Provide the (x, y) coordinate of the cell's center where the given text is located.  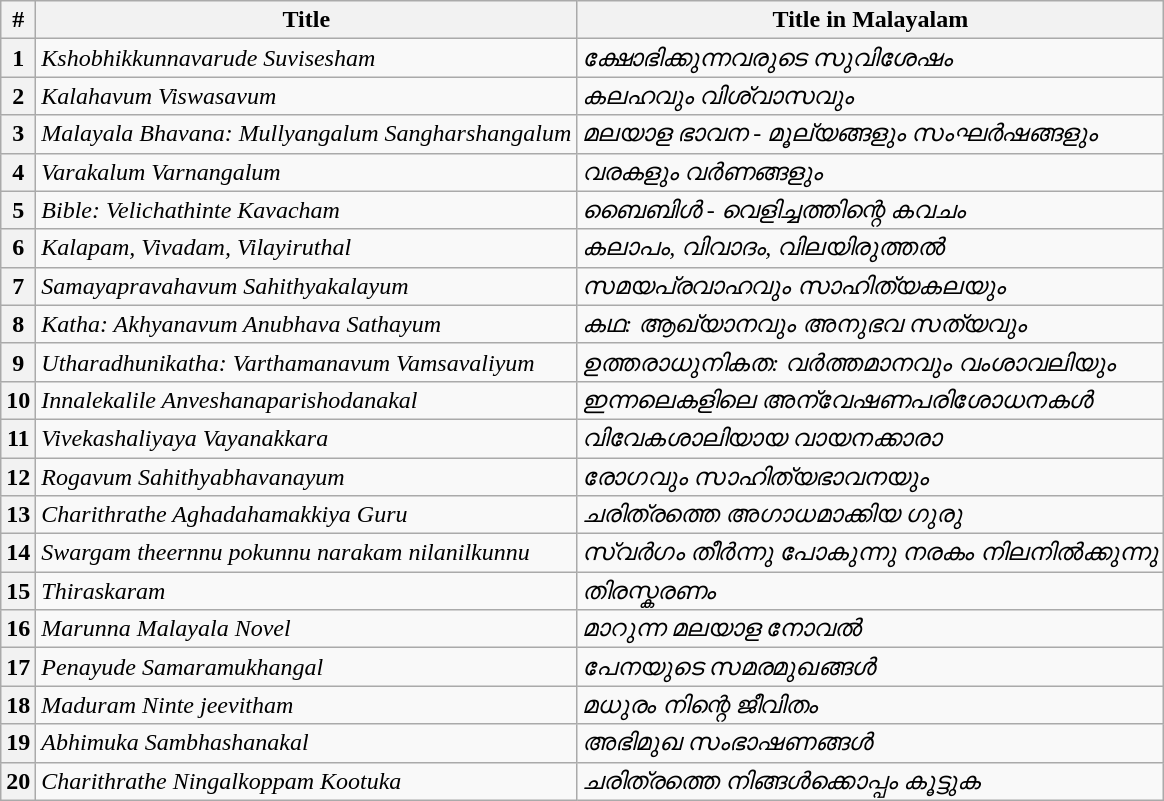
രോഗവും സാഹിത്യഭാവനയും (870, 477)
1 (18, 58)
20 (18, 781)
14 (18, 553)
അഭിമുഖ സംഭാഷണങ്ങൾ (870, 743)
വിവേകശാലിയായ വായനക്കാരാ (870, 438)
Katha: Akhyanavum Anubhava Sathayum (306, 324)
10 (18, 400)
Charithrathe Aghadahamakkiya Guru (306, 515)
വരകളും വർണങ്ങളും (870, 172)
Swargam theernnu pokunnu narakam nilanilkunnu (306, 553)
മാറുന്ന മലയാള നോവൽ (870, 629)
2 (18, 96)
Varakalum Varnangalum (306, 172)
Kalapam, Vivadam, Vilayiruthal (306, 248)
ചരിത്രത്തെ അഗാധമാക്കിയ ഗുരു (870, 515)
Vivekashaliyaya Vayanakkara (306, 438)
ഉത്തരാധുനികത: വർത്തമാനവും വംശാവലിയും (870, 362)
മലയാള ഭാവന - മൂല്യങ്ങളും സംഘർഷങ്ങളും (870, 134)
4 (18, 172)
Thiraskaram (306, 591)
Marunna Malayala Novel (306, 629)
15 (18, 591)
Kalahavum Viswasavum (306, 96)
5 (18, 210)
Charithrathe Ningalkoppam Kootuka (306, 781)
ഇന്നലെകളിലെ അന്വേഷണപരിശോധനകൾ (870, 400)
കലാപം, വിവാദം, വിലയിരുത്തൽ (870, 248)
Abhimuka Sambhashanakal (306, 743)
പേനയുടെ സമരമുഖങ്ങൾ (870, 667)
17 (18, 667)
Malayala Bhavana: Mullyangalum Sangharshangalum (306, 134)
8 (18, 324)
19 (18, 743)
കലഹവും വിശ്വാസവും (870, 96)
9 (18, 362)
11 (18, 438)
7 (18, 286)
Title (306, 20)
സമയപ്രവാഹവും സാഹിത്യകലയും (870, 286)
18 (18, 705)
Utharadhunikatha: Varthamanavum Vamsavaliyum (306, 362)
Bible: Velichathinte Kavacham (306, 210)
# (18, 20)
Samayapravahavum Sahithyakalayum (306, 286)
13 (18, 515)
Rogavum Sahithyabhavanayum (306, 477)
മധുരം നിന്റെ ജീവിതം (870, 705)
സ്വർഗം തീർന്നു പോകുന്നു നരകം നിലനിൽക്കുന്നു (870, 553)
3 (18, 134)
Maduram Ninte jeevitham (306, 705)
Penayude Samaramukhangal (306, 667)
ചരിത്രത്തെ നിങ്ങൾക്കൊപ്പം കൂട്ടുക (870, 781)
കഥ: ആഖ്യാനവും അനുഭവ സത്യവും (870, 324)
Innalekalile Anveshanaparishodanakal (306, 400)
16 (18, 629)
12 (18, 477)
ബൈബിൾ - വെളിച്ചത്തിന്റെ കവചം (870, 210)
Title in Malayalam (870, 20)
തിരസ്കരണം (870, 591)
6 (18, 248)
ക്ഷോഭിക്കുന്നവരുടെ സുവിശേഷം (870, 58)
Kshobhikkunnavarude Suvisesham (306, 58)
